From the cell containing the given text, extract its center point as (X, Y) coordinate. 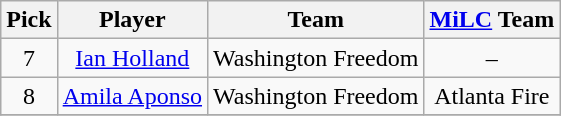
Ian Holland (132, 58)
8 (29, 96)
7 (29, 58)
– (492, 58)
Amila Aponso (132, 96)
Player (132, 20)
Team (316, 20)
Atlanta Fire (492, 96)
Pick (29, 20)
MiLC Team (492, 20)
